Find where the given text appears and provide that cell's center as [x, y] coordinate. 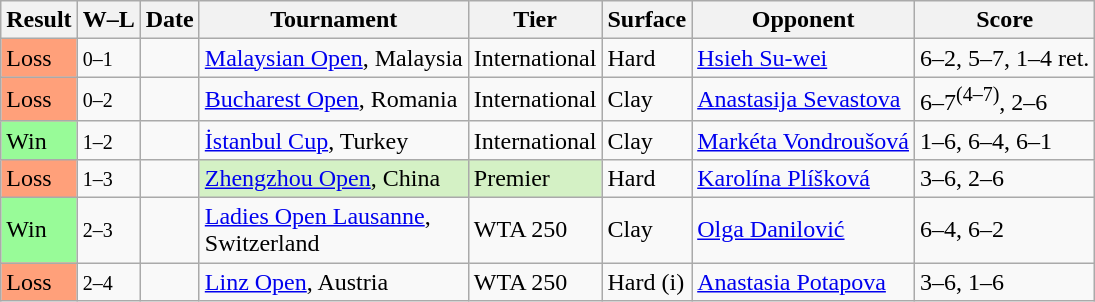
2–4 [108, 282]
0–2 [108, 100]
Bucharest Open, Romania [334, 100]
Anastasija Sevastova [804, 100]
İstanbul Cup, Turkey [334, 140]
Surface [647, 20]
6–7(4–7), 2–6 [1005, 100]
6–2, 5–7, 1–4 ret. [1005, 58]
0–1 [108, 58]
Olga Danilović [804, 230]
1–6, 6–4, 6–1 [1005, 140]
Zhengzhou Open, China [334, 178]
3–6, 1–6 [1005, 282]
Ladies Open Lausanne, Switzerland [334, 230]
Hard (i) [647, 282]
Tier [535, 20]
Markéta Vondroušová [804, 140]
W–L [108, 20]
6–4, 6–2 [1005, 230]
Hsieh Su-wei [804, 58]
Premier [535, 178]
1–3 [108, 178]
2–3 [108, 230]
Score [1005, 20]
Result [39, 20]
1–2 [108, 140]
Malaysian Open, Malaysia [334, 58]
Anastasia Potapova [804, 282]
Date [170, 20]
Linz Open, Austria [334, 282]
3–6, 2–6 [1005, 178]
Karolína Plíšková [804, 178]
Tournament [334, 20]
Opponent [804, 20]
